Pinpoint the cell where the given text exists, returning its (X, Y) midpoint coordinate. 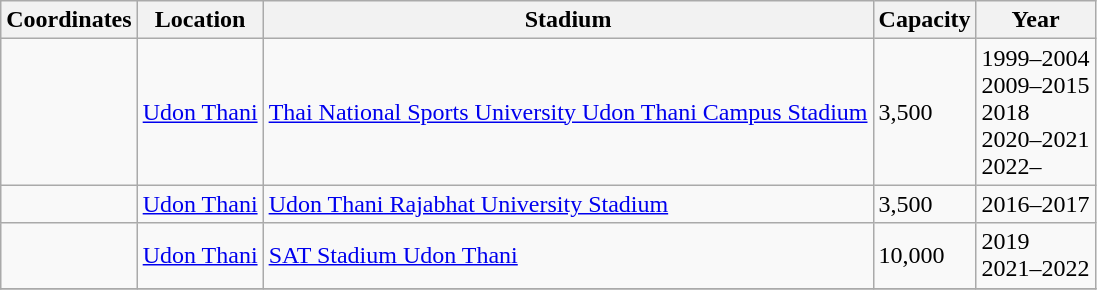
Thai National Sports University Udon Thani Campus Stadium (568, 112)
2016–2017 (1036, 204)
1999–20042009–201520182020–20212022– (1036, 112)
20192021–2022 (1036, 256)
Stadium (568, 20)
SAT Stadium Udon Thani (568, 256)
Capacity (924, 20)
10,000 (924, 256)
Year (1036, 20)
Location (200, 20)
Coordinates (69, 20)
Udon Thani Rajabhat University Stadium (568, 204)
